Pinpoint the cell where the given text exists, returning its [x, y] midpoint coordinate. 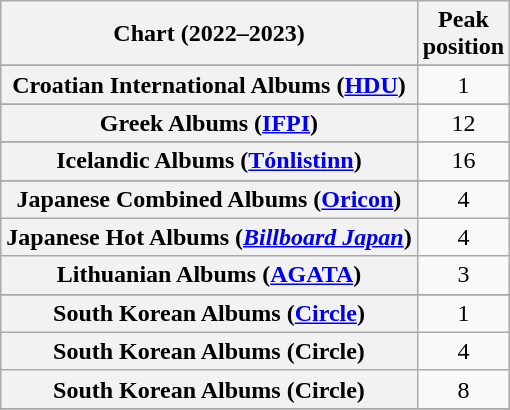
12 [463, 123]
Chart (2022–2023) [209, 34]
8 [463, 389]
16 [463, 161]
Icelandic Albums (Tónlistinn) [209, 161]
Japanese Hot Albums (Billboard Japan) [209, 237]
Croatian International Albums (HDU) [209, 85]
Peakposition [463, 34]
3 [463, 275]
Lithuanian Albums (AGATA) [209, 275]
Japanese Combined Albums (Oricon) [209, 199]
Greek Albums (IFPI) [209, 123]
